Return [X, Y] of the center of cell containing provided text 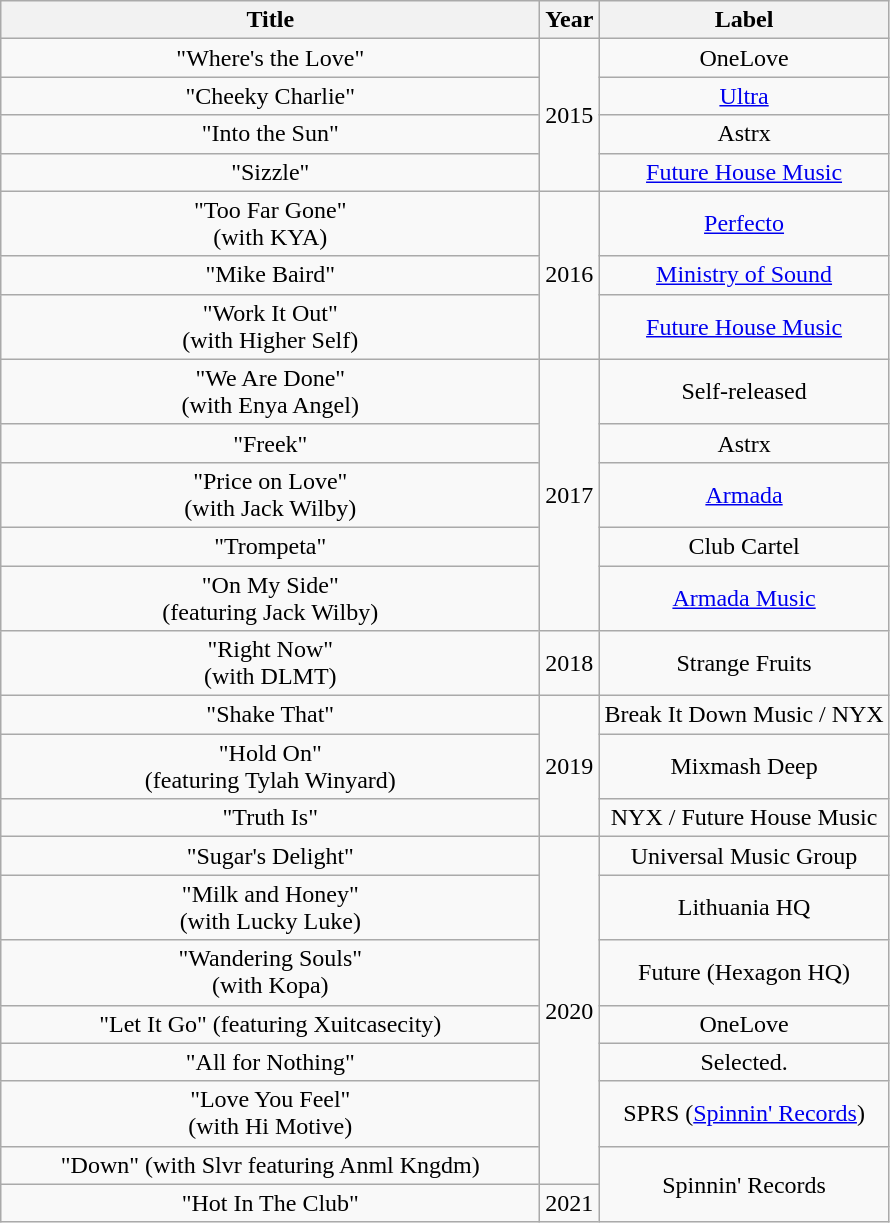
"Trompeta" [270, 546]
2016 [570, 275]
"Sizzle" [270, 172]
Title [270, 20]
"Love You Feel" (with Hi Motive) [270, 1114]
Selected. [744, 1062]
Ministry of Sound [744, 275]
Year [570, 20]
"Right Now" (with DLMT) [270, 664]
"Wandering Souls" (with Kopa) [270, 972]
"All for Nothing" [270, 1062]
2017 [570, 494]
"Milk and Honey" (with Lucky Luke) [270, 908]
2021 [570, 1203]
"Cheeky Charlie" [270, 96]
"Hot In The Club" [270, 1203]
"Sugar's Delight" [270, 856]
Mixmash Deep [744, 766]
"Work It Out"(with Higher Self) [270, 326]
Label [744, 20]
Break It Down Music / NYX [744, 715]
2019 [570, 766]
"On My Side"(featuring Jack Wilby) [270, 598]
"Into the Sun" [270, 134]
SPRS (Spinnin' Records) [744, 1114]
NYX / Future House Music [744, 818]
"We Are Done"(with Enya Angel) [270, 392]
"Shake That" [270, 715]
"Too Far Gone"(with KYA) [270, 224]
"Truth Is" [270, 818]
Lithuania HQ [744, 908]
Strange Fruits [744, 664]
Spinnin' Records [744, 1184]
"Hold On" (featuring Tylah Winyard) [270, 766]
"Where's the Love" [270, 58]
2015 [570, 115]
Future (Hexagon HQ) [744, 972]
"Let It Go" (featuring Xuitcasecity) [270, 1024]
Ultra [744, 96]
Universal Music Group [744, 856]
Armada Music [744, 598]
2020 [570, 1010]
2018 [570, 664]
Armada [744, 494]
"Down" (with Slvr featuring Anml Kngdm) [270, 1165]
Self-released [744, 392]
"Freek" [270, 443]
"Price on Love"(with Jack Wilby) [270, 494]
Perfecto [744, 224]
Club Cartel [744, 546]
"Mike Baird" [270, 275]
